Search for the cell housing the specified text and yield its (x, y) center coordinate. 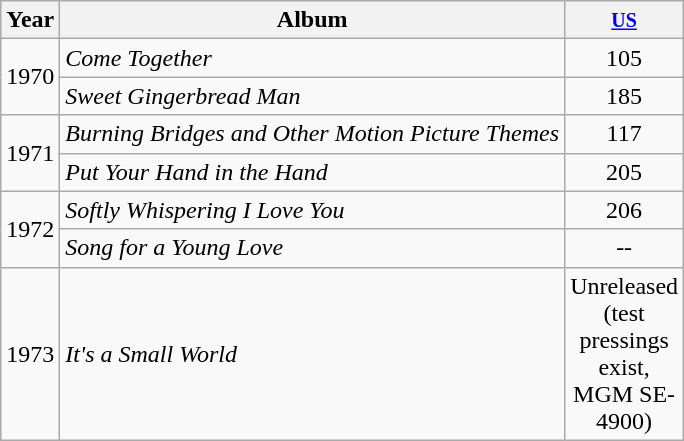
Sweet Gingerbread Man (312, 96)
-- (624, 248)
1971 (30, 153)
Song for a Young Love (312, 248)
1973 (30, 354)
Unreleased (test pressings exist, MGM SE-4900) (624, 354)
Year (30, 20)
Put Your Hand in the Hand (312, 172)
US (624, 20)
1972 (30, 229)
Burning Bridges and Other Motion Picture Themes (312, 134)
185 (624, 96)
It's a Small World (312, 354)
205 (624, 172)
Album (312, 20)
105 (624, 58)
1970 (30, 77)
Come Together (312, 58)
Softly Whispering I Love You (312, 210)
117 (624, 134)
206 (624, 210)
